Provide the (X, Y) coordinate of the cell's center where the given text is located.  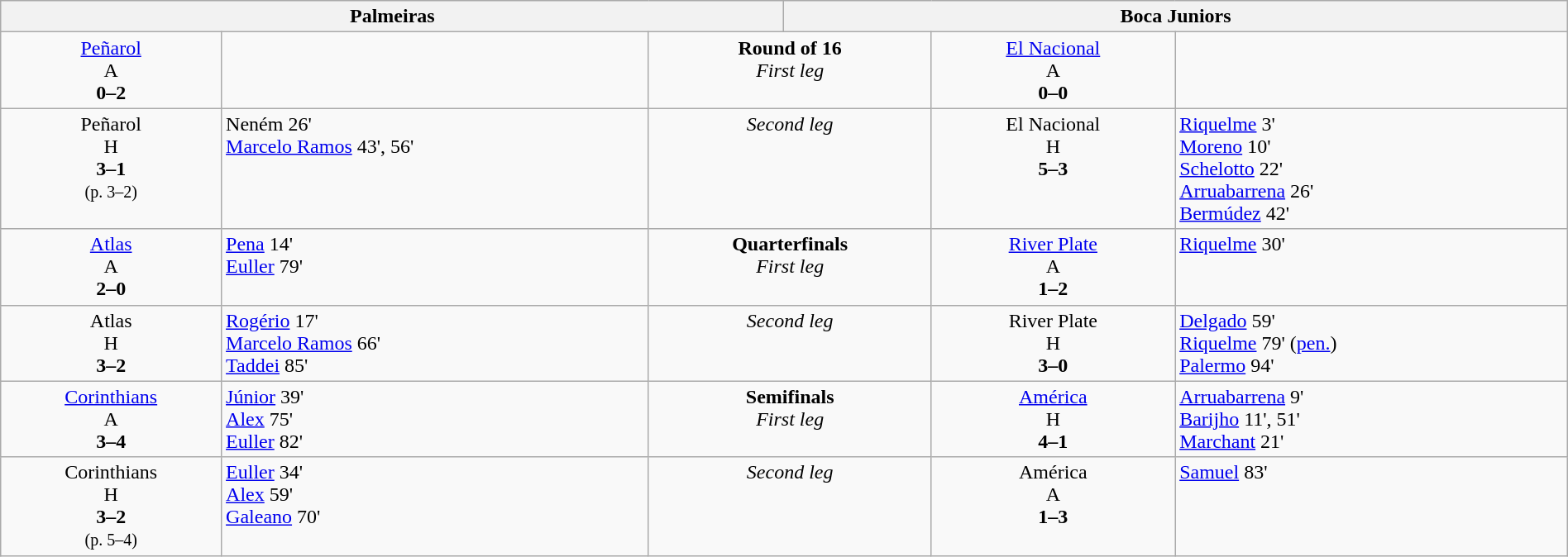
River PlateH3–0 (1054, 343)
Júnior 39'Alex 75'Euller 82' (435, 419)
Riquelme 30' (1371, 267)
Palmeiras (392, 17)
AméricaA1–3 (1054, 506)
CorinthiansH3–2(p. 5–4) (111, 506)
América H4–1 (1054, 419)
El Nacional A 0–0 (1054, 70)
Euller 34'Alex 59'Galeano 70' (435, 506)
Arruabarrena 9'Barijho 11', 51'Marchant 21' (1371, 419)
Atlas A2–0 (111, 267)
Corinthians A3–4 (111, 419)
Quarterfinals First leg (790, 267)
Delgado 59'Riquelme 79' (pen.)Palermo 94' (1371, 343)
Peñarol H 3–1(p. 3–2) (111, 169)
Samuel 83' (1371, 506)
Rogério 17'Marcelo Ramos 66' Taddei 85' (435, 343)
Riquelme 3'Moreno 10' Schelotto 22' Arruabarrena 26'Bermúdez 42' (1371, 169)
Neném 26'Marcelo Ramos 43', 56' (435, 169)
Peñarol A 0–2 (111, 70)
AtlasH3–2 (111, 343)
Round of 16 First leg (790, 70)
River Plate A1–2 (1054, 267)
El NacionalH5–3 (1054, 169)
Semifinals First leg (790, 419)
Boca Juniors (1176, 17)
Pena 14'Euller 79' (435, 267)
